Identify which cell holds the provided text, then report its [x, y] central coordinate. 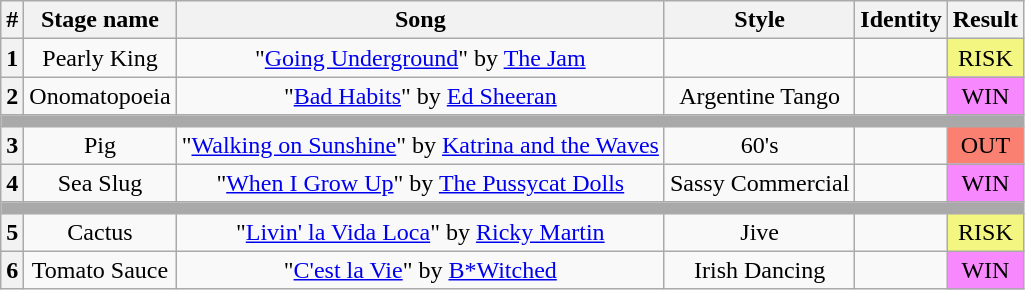
Argentine Tango [759, 96]
Irish Dancing [759, 270]
Stage name [100, 20]
Sea Slug [100, 183]
2 [12, 96]
"When I Grow Up" by The Pussycat Dolls [420, 183]
Result [985, 20]
Identity [901, 20]
1 [12, 58]
Pig [100, 145]
Sassy Commercial [759, 183]
5 [12, 232]
Jive [759, 232]
3 [12, 145]
"Bad Habits" by Ed Sheeran [420, 96]
Pearly King [100, 58]
"C'est la Vie" by B*Witched [420, 270]
Cactus [100, 232]
Style [759, 20]
# [12, 20]
Onomatopoeia [100, 96]
OUT [985, 145]
Song [420, 20]
4 [12, 183]
"Going Underground" by The Jam [420, 58]
Tomato Sauce [100, 270]
6 [12, 270]
"Walking on Sunshine" by Katrina and the Waves [420, 145]
"Livin' la Vida Loca" by Ricky Martin [420, 232]
60's [759, 145]
